Extract the [x, y] coordinate from the center of the cell holding the provided text.  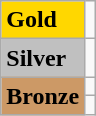
Gold [43, 20]
Silver [43, 58]
Bronze [43, 96]
